Identify which cell holds the provided text, then report its (x, y) central coordinate. 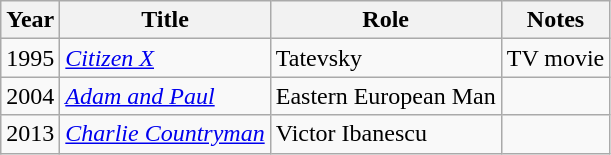
Title (165, 20)
Role (386, 20)
Year (30, 20)
Citizen X (165, 58)
Victor Ibanescu (386, 134)
1995 (30, 58)
Notes (556, 20)
2013 (30, 134)
2004 (30, 96)
TV movie (556, 58)
Eastern European Man (386, 96)
Charlie Countryman (165, 134)
Tatevsky (386, 58)
Adam and Paul (165, 96)
